Identify which cell holds the provided text, then report its [x, y] central coordinate. 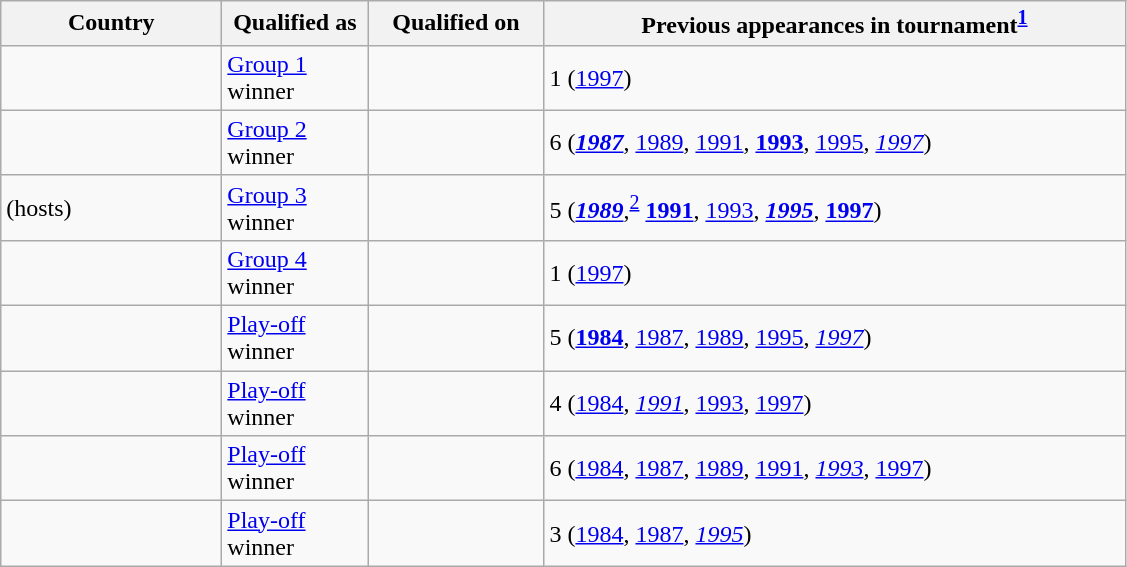
6 (1987, 1989, 1991, 1993, 1995, 1997) [834, 142]
3 (1984, 1987, 1995) [834, 534]
Qualified on [456, 24]
6 (1984, 1987, 1989, 1991, 1993, 1997) [834, 468]
Previous appearances in tournament1 [834, 24]
5 (1989,2 1991, 1993, 1995, 1997) [834, 208]
Group 4 winner [295, 272]
Group 2 winner [295, 142]
Group 1 winner [295, 78]
4 (1984, 1991, 1993, 1997) [834, 404]
Qualified as [295, 24]
Country [112, 24]
(hosts) [112, 208]
5 (1984, 1987, 1989, 1995, 1997) [834, 338]
Group 3 winner [295, 208]
